Return (X, Y) of the center of cell containing provided text 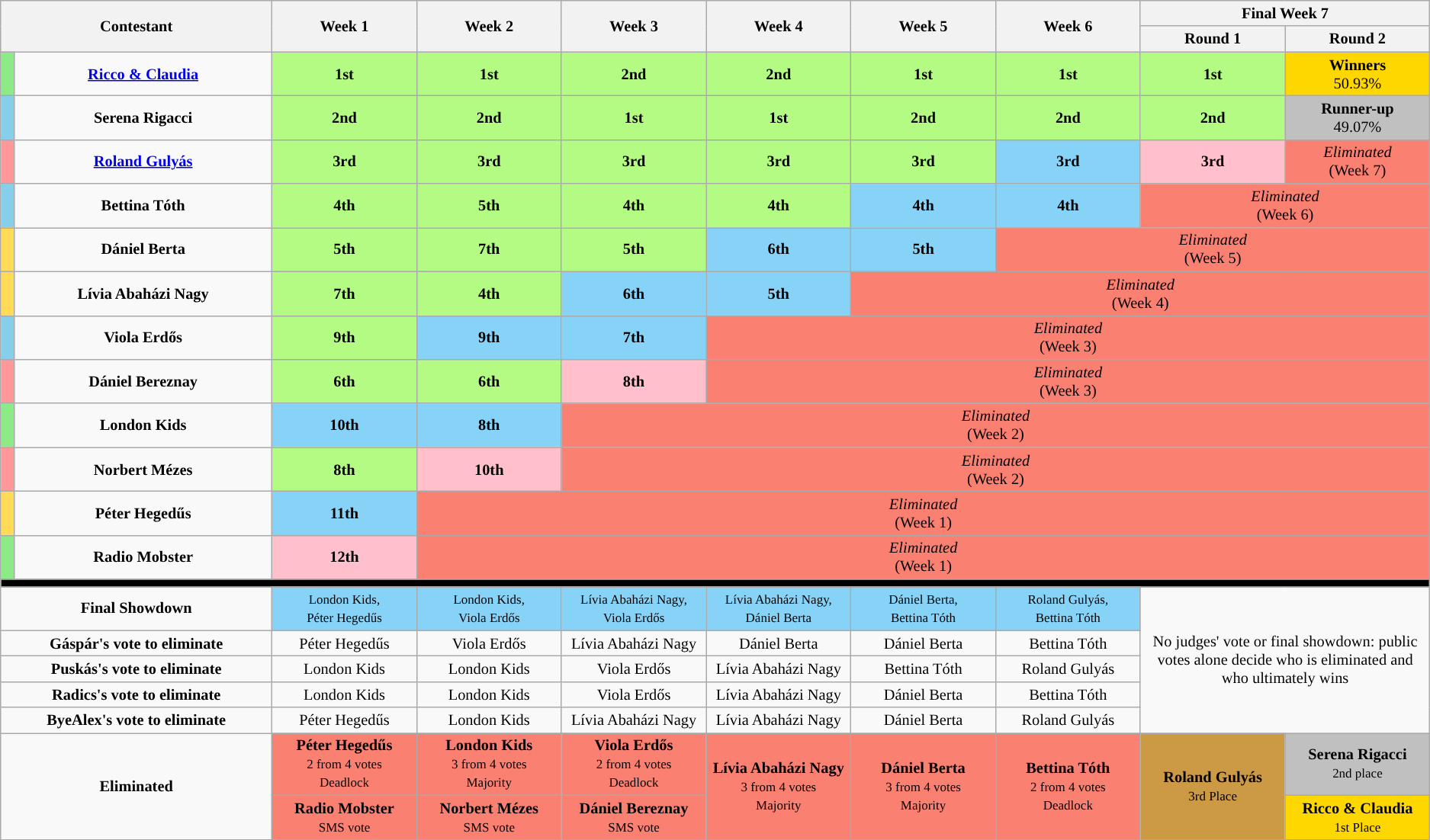
Roland Gulyás,Bettina Tóth (1068, 608)
Round 1 (1213, 39)
London Kids,Péter Hegedűs (345, 608)
Final Week 7 (1285, 13)
Week 1 (345, 26)
Week 2 (489, 26)
Puskás's vote to eliminate (137, 668)
Week 5 (924, 26)
London Kids,Viola Erdős (489, 608)
Serena Rigacci2nd place (1358, 764)
ByeAlex's vote to eliminate (137, 720)
Lívia Abaházi Nagy,Dániel Berta (779, 608)
Radics's vote to eliminate (137, 694)
Norbert Mézes (143, 470)
12th (345, 557)
Ricco & Claudia (143, 74)
Dániel Berta 3 from 4 votes Majority (924, 785)
Eliminated(Week 7) (1358, 162)
Eliminated(Week 6) (1285, 206)
Dániel Bereznay SMS vote (634, 817)
Gáspár's vote to eliminate (137, 643)
Roland Gulyás3rd Place (1213, 785)
Week 6 (1068, 26)
Dániel Bereznay (143, 381)
11th (345, 513)
Week 4 (779, 26)
Contestant (137, 26)
Runner-up49.07% (1358, 117)
Final Showdown (137, 608)
Radio Mobster (143, 557)
Lívia Abaházi Nagy3 from 4 votes Majority (779, 785)
Eliminated(Week 5) (1213, 249)
Lívia Abaházi Nagy,Viola Erdős (634, 608)
Radio Mobster SMS vote (345, 817)
Péter Hegedűs2 from 4 votesDeadlock (345, 764)
Dániel Berta,Bettina Tóth (924, 608)
Serena Rigacci (143, 117)
London Kids3 from 4 votes Majority (489, 764)
Week 3 (634, 26)
Winners50.93% (1358, 74)
Norbert Mézes SMS vote (489, 817)
Bettina Tóth2 from 4 votes Deadlock (1068, 785)
Eliminated(Week 4) (1141, 293)
Eliminated (137, 785)
Round 2 (1358, 39)
Ricco & Claudia1st Place (1358, 817)
No judges' vote or final showdown: public votes alone decide who is eliminated and who ultimately wins (1285, 659)
Viola Erdős2 from 4 votes Deadlock (634, 764)
